Provide the [X, Y] coordinate of the cell's center where the given text is located.  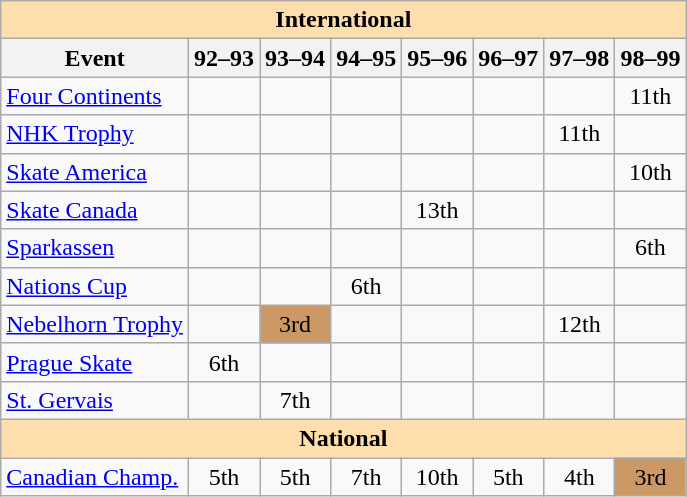
Skate Canada [95, 210]
97–98 [580, 58]
98–99 [650, 58]
92–93 [224, 58]
12th [580, 324]
Four Continents [95, 96]
Nebelhorn Trophy [95, 324]
National [344, 438]
13th [438, 210]
Prague Skate [95, 362]
Canadian Champ. [95, 477]
4th [580, 477]
International [344, 20]
95–96 [438, 58]
94–95 [366, 58]
Event [95, 58]
93–94 [296, 58]
96–97 [508, 58]
St. Gervais [95, 400]
Sparkassen [95, 248]
Skate America [95, 172]
NHK Trophy [95, 134]
Nations Cup [95, 286]
